Capture the cell that displays the provided text and extract its (x, y) central coordinate. 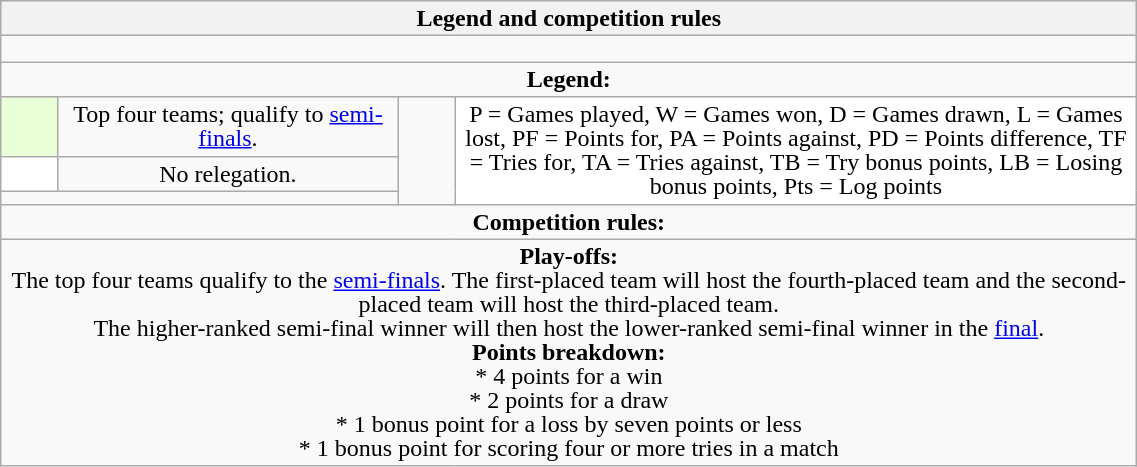
Competition rules: (569, 222)
Top four teams; qualify to semi-finals. (228, 126)
Legend: (569, 80)
Legend and competition rules (569, 18)
No relegation. (228, 174)
